Determine the [x, y] coordinate at the center of the cell enclosing the given text.  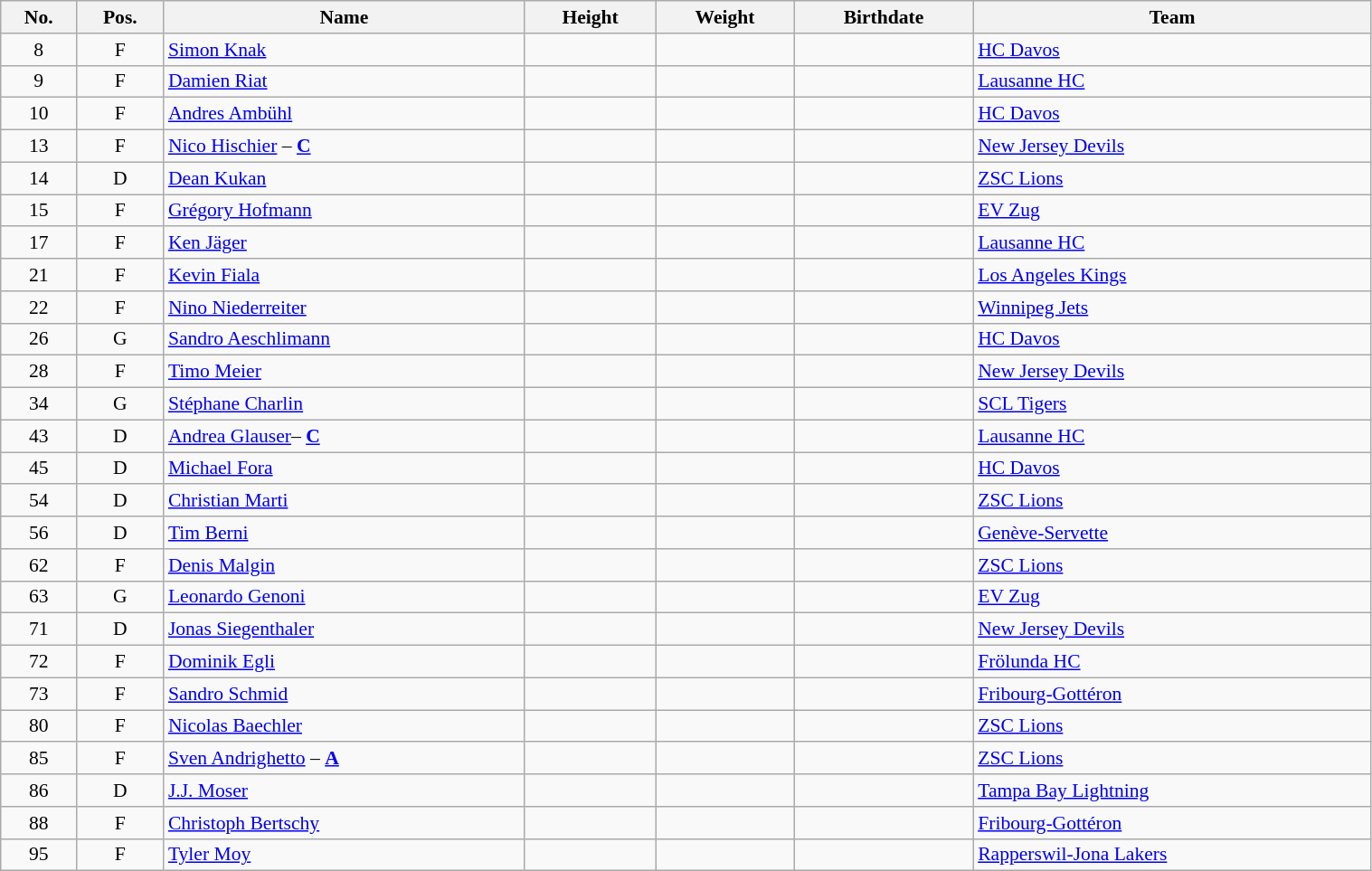
Tim Berni [344, 533]
Denis Malgin [344, 565]
Nino Niederreiter [344, 308]
Frölunda HC [1172, 662]
Winnipeg Jets [1172, 308]
13 [39, 147]
Andres Ambühl [344, 114]
26 [39, 339]
15 [39, 211]
14 [39, 178]
62 [39, 565]
Stéphane Charlin [344, 404]
63 [39, 597]
Simon Knak [344, 50]
72 [39, 662]
J.J. Moser [344, 791]
Pos. [120, 17]
Timo Meier [344, 372]
Sandro Schmid [344, 694]
86 [39, 791]
Sandro Aeschlimann [344, 339]
Tyler Moy [344, 855]
Nico Hischier – C [344, 147]
Damien Riat [344, 81]
10 [39, 114]
Kevin Fiala [344, 275]
Ken Jäger [344, 243]
71 [39, 630]
No. [39, 17]
85 [39, 759]
Height [590, 17]
34 [39, 404]
9 [39, 81]
54 [39, 501]
17 [39, 243]
73 [39, 694]
8 [39, 50]
21 [39, 275]
Genève-Servette [1172, 533]
43 [39, 436]
Jonas Siegenthaler [344, 630]
88 [39, 823]
Christian Marti [344, 501]
Dean Kukan [344, 178]
Christoph Bertschy [344, 823]
Los Angeles Kings [1172, 275]
Birthdate [884, 17]
28 [39, 372]
45 [39, 469]
Grégory Hofmann [344, 211]
Name [344, 17]
Michael Fora [344, 469]
Leonardo Genoni [344, 597]
95 [39, 855]
Andrea Glauser– C [344, 436]
Rapperswil-Jona Lakers [1172, 855]
Dominik Egli [344, 662]
Sven Andrighetto – A [344, 759]
Nicolas Baechler [344, 726]
Tampa Bay Lightning [1172, 791]
Weight [725, 17]
22 [39, 308]
56 [39, 533]
80 [39, 726]
Team [1172, 17]
SCL Tigers [1172, 404]
